Find where the given text appears and provide that cell's center as (X, Y) coordinate. 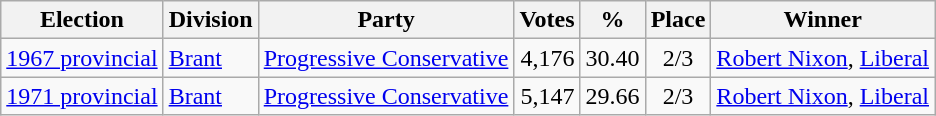
29.66 (612, 96)
% (612, 20)
1967 provincial (82, 58)
1971 provincial (82, 96)
Winner (823, 20)
Place (678, 20)
Election (82, 20)
Party (386, 20)
30.40 (612, 58)
4,176 (547, 58)
Division (210, 20)
5,147 (547, 96)
Votes (547, 20)
